Return the (x, y) coordinate for the center point of the cell that contains the specified text.  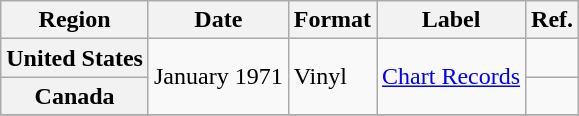
Label (452, 20)
Region (75, 20)
Chart Records (452, 77)
Ref. (552, 20)
Format (332, 20)
January 1971 (218, 77)
Date (218, 20)
United States (75, 58)
Canada (75, 96)
Vinyl (332, 77)
